Locate the cell with the specified text and output its (x, y) center coordinate. 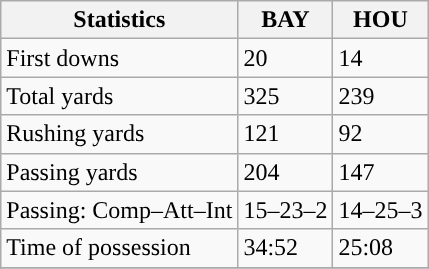
Passing yards (120, 172)
325 (286, 96)
121 (286, 134)
34:52 (286, 248)
239 (380, 96)
92 (380, 134)
204 (286, 172)
Time of possession (120, 248)
BAY (286, 20)
14–25–3 (380, 210)
First downs (120, 58)
Statistics (120, 20)
25:08 (380, 248)
HOU (380, 20)
Total yards (120, 96)
Passing: Comp–Att–Int (120, 210)
Rushing yards (120, 134)
147 (380, 172)
20 (286, 58)
15–23–2 (286, 210)
14 (380, 58)
